Identify which cell holds the provided text, then report its (x, y) central coordinate. 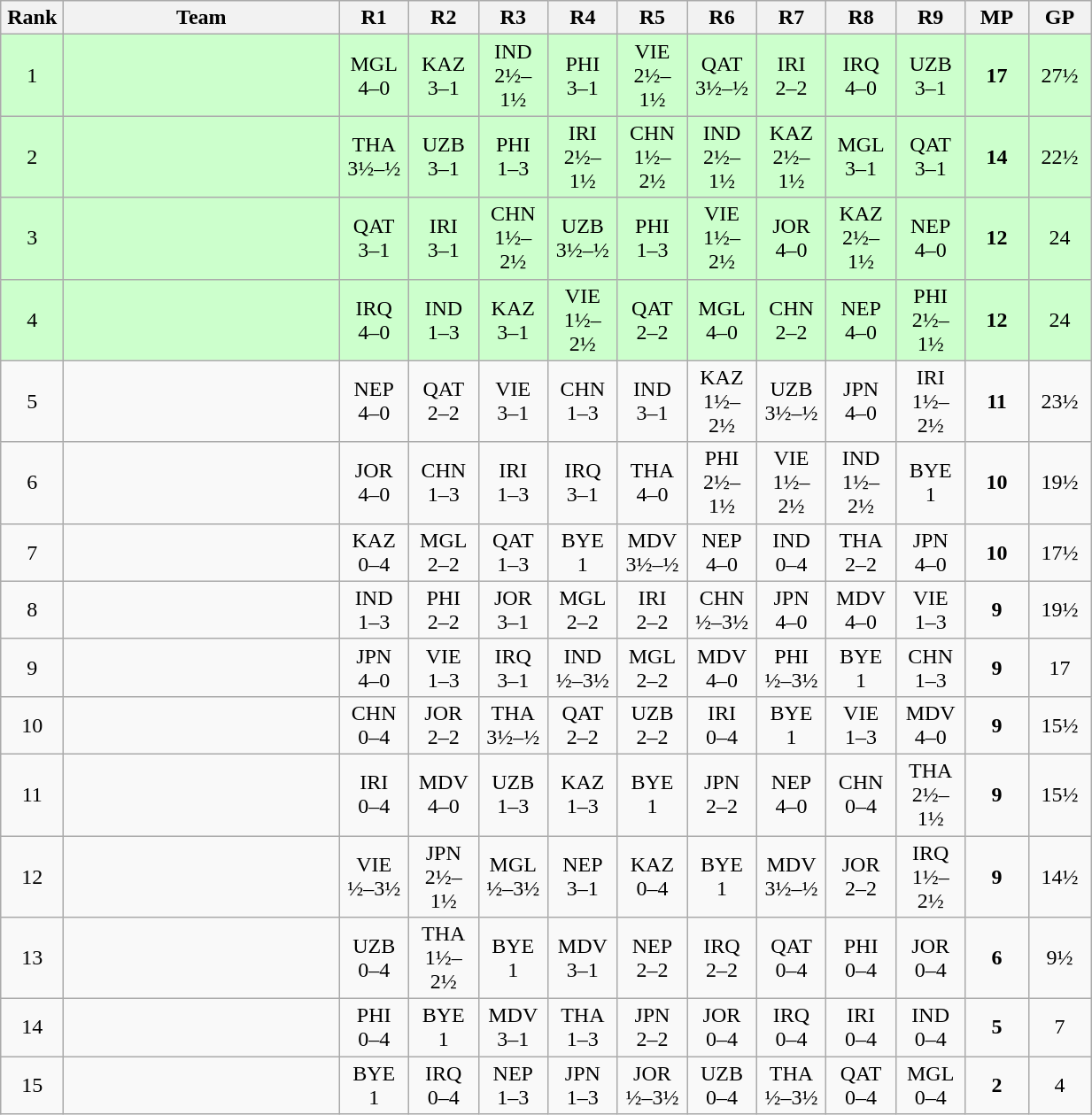
QAT3½–½ (723, 75)
IRQ1½–2½ (930, 877)
IND3–1 (652, 401)
R1 (374, 18)
THA4–0 (652, 483)
JOR3–1 (514, 609)
MGL½–3½ (514, 877)
NEP2–2 (652, 958)
R4 (583, 18)
1 (32, 75)
THA2½–1½ (930, 794)
KAZ1–3 (583, 794)
PHI2–2 (443, 609)
15 (32, 1086)
THA½–3½ (792, 1086)
13 (32, 958)
R8 (861, 18)
CHN2–2 (792, 320)
MGL0–4 (930, 1086)
3 (32, 238)
27½ (1059, 75)
R3 (514, 18)
23½ (1059, 401)
PHI½–3½ (792, 668)
JPN1–3 (583, 1086)
9½ (1059, 958)
IND1½–2½ (861, 483)
CHN½–3½ (723, 609)
IRI3–1 (443, 238)
THA1½–2½ (443, 958)
GP (1059, 18)
UZB2–2 (652, 724)
VIE2½–1½ (652, 75)
R6 (723, 18)
IRI2½–1½ (583, 157)
R5 (652, 18)
Rank (32, 18)
IRQ2–2 (723, 958)
R7 (792, 18)
IRI1½–2½ (930, 401)
IRI1–3 (514, 483)
VIE½–3½ (374, 877)
NEP3–1 (583, 877)
VIE3–1 (514, 401)
UZB1–3 (514, 794)
NEP1–3 (514, 1086)
THA1–3 (583, 1027)
THA2–2 (861, 553)
JPN2½–1½ (443, 877)
QAT1–3 (514, 553)
8 (32, 609)
JOR½–3½ (652, 1086)
17½ (1059, 553)
PHI3–1 (583, 75)
MGL3–1 (861, 157)
Team (202, 18)
IND½–3½ (583, 668)
22½ (1059, 157)
MP (997, 18)
R2 (443, 18)
KAZ1½–2½ (723, 401)
R9 (930, 18)
14½ (1059, 877)
